From the cell containing the given text, extract its center point as (X, Y) coordinate. 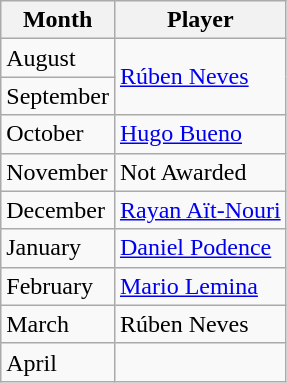
April (58, 362)
January (58, 248)
March (58, 324)
Month (58, 20)
February (58, 286)
Mario Lemina (200, 286)
Rayan Aït-Nouri (200, 210)
Player (200, 20)
October (58, 134)
Daniel Podence (200, 248)
August (58, 58)
Hugo Bueno (200, 134)
September (58, 96)
Not Awarded (200, 172)
December (58, 210)
November (58, 172)
